Extract the [X, Y] coordinate from the center of the cell holding the provided text.  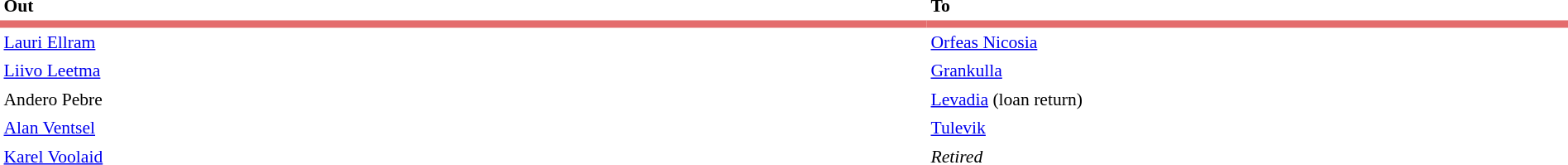
Alan Ventsel [463, 128]
Tulevik [1236, 128]
Grankulla [1236, 70]
Liivo Leetma [463, 70]
Andero Pebre [463, 99]
Orfeas Nicosia [1236, 42]
Levadia (loan return) [1236, 99]
Lauri Ellram [463, 42]
